Capture the cell that displays the provided text and extract its (x, y) central coordinate. 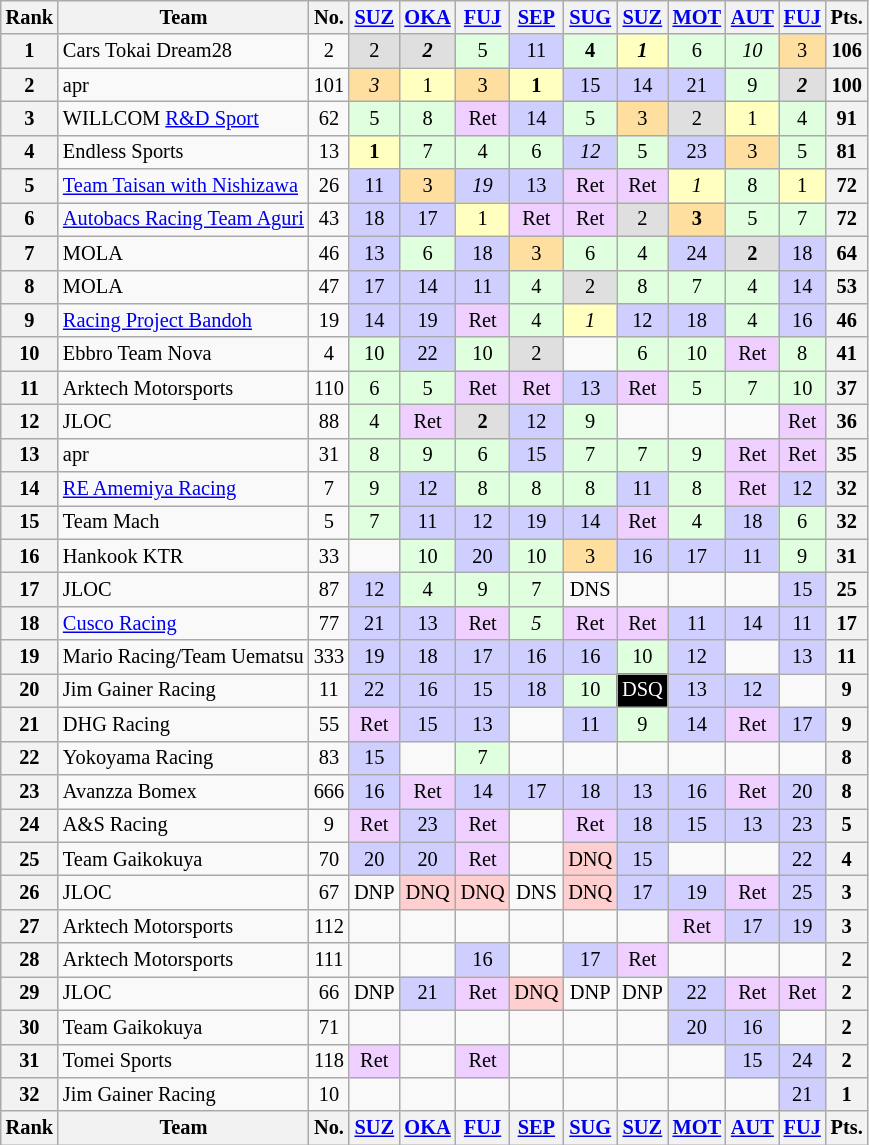
Racing Project Bandoh (184, 320)
Yokoyama Racing (184, 758)
100 (847, 85)
41 (847, 354)
53 (847, 287)
Tomei Sports (184, 1061)
37 (847, 388)
28 (30, 960)
Avanzza Bomex (184, 791)
111 (329, 960)
Autobacs Racing Team Aguri (184, 219)
36 (847, 421)
Team Taisan with Nishizawa (184, 186)
DSQ (642, 690)
27 (30, 926)
91 (847, 118)
30 (30, 1027)
101 (329, 85)
67 (329, 892)
70 (329, 859)
112 (329, 926)
DHG Racing (184, 724)
77 (329, 623)
Cusco Racing (184, 623)
62 (329, 118)
Mario Racing/Team Uematsu (184, 657)
118 (329, 1061)
666 (329, 791)
Hankook KTR (184, 556)
47 (329, 287)
71 (329, 1027)
Team Mach (184, 522)
Ebbro Team Nova (184, 354)
88 (329, 421)
A&S Racing (184, 825)
83 (329, 758)
43 (329, 219)
110 (329, 388)
87 (329, 589)
55 (329, 724)
66 (329, 993)
29 (30, 993)
106 (847, 51)
64 (847, 253)
35 (847, 455)
WILLCOM R&D Sport (184, 118)
333 (329, 657)
Endless Sports (184, 152)
RE Amemiya Racing (184, 489)
81 (847, 152)
Cars Tokai Dream28 (184, 51)
33 (329, 556)
